Provide the [X, Y] coordinate of the cell's center where the given text is located.  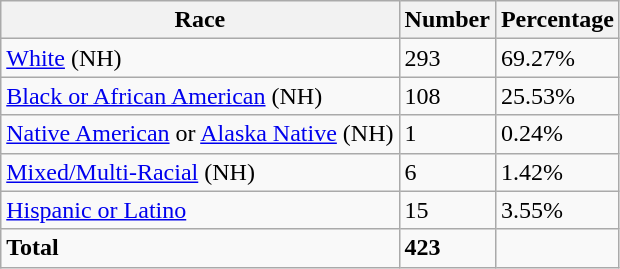
108 [447, 96]
423 [447, 248]
Percentage [557, 20]
3.55% [557, 210]
Mixed/Multi-Racial (NH) [200, 172]
Native American or Alaska Native (NH) [200, 134]
Race [200, 20]
0.24% [557, 134]
White (NH) [200, 58]
25.53% [557, 96]
Number [447, 20]
Total [200, 248]
Hispanic or Latino [200, 210]
1 [447, 134]
15 [447, 210]
Black or African American (NH) [200, 96]
1.42% [557, 172]
69.27% [557, 58]
6 [447, 172]
293 [447, 58]
